Determine the [X, Y] coordinate at the center of the cell enclosing the given text.  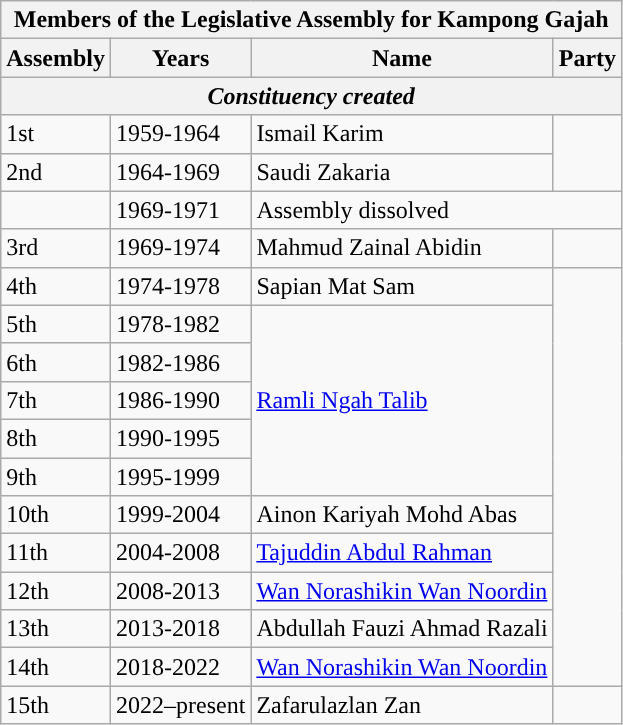
1978-1982 [180, 324]
1st [56, 134]
13th [56, 629]
4th [56, 286]
Constituency created [312, 96]
5th [56, 324]
15th [56, 705]
Ismail Karim [402, 134]
Name [402, 58]
Tajuddin Abdul Rahman [402, 553]
1964-1969 [180, 172]
2nd [56, 172]
2004-2008 [180, 553]
10th [56, 515]
Saudi Zakaria [402, 172]
2013-2018 [180, 629]
8th [56, 438]
Members of the Legislative Assembly for Kampong Gajah [312, 20]
7th [56, 400]
2018-2022 [180, 667]
1995-1999 [180, 477]
3rd [56, 248]
1990-1995 [180, 438]
1969-1971 [180, 210]
1982-1986 [180, 362]
Assembly dissolved [436, 210]
Sapian Mat Sam [402, 286]
6th [56, 362]
1986-1990 [180, 400]
Assembly [56, 58]
2022–present [180, 705]
Mahmud Zainal Abidin [402, 248]
Party [587, 58]
Years [180, 58]
Ainon Kariyah Mohd Abas [402, 515]
1959-1964 [180, 134]
1999-2004 [180, 515]
1974-1978 [180, 286]
Zafarulazlan Zan [402, 705]
Abdullah Fauzi Ahmad Razali [402, 629]
11th [56, 553]
1969-1974 [180, 248]
14th [56, 667]
9th [56, 477]
2008-2013 [180, 591]
Ramli Ngah Talib [402, 400]
12th [56, 591]
